Extract the [X, Y] coordinate from the center of the cell holding the provided text.  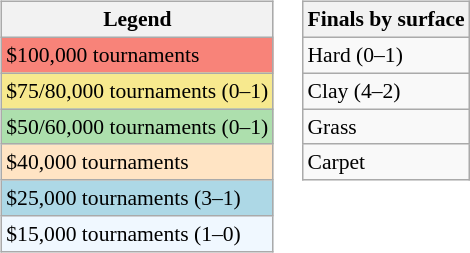
Carpet [386, 162]
$25,000 tournaments (3–1) [137, 198]
Legend [137, 20]
$50/60,000 tournaments (0–1) [137, 127]
Hard (0–1) [386, 55]
$40,000 tournaments [137, 162]
Grass [386, 127]
$100,000 tournaments [137, 55]
$15,000 tournaments (1–0) [137, 234]
Clay (4–2) [386, 91]
$75/80,000 tournaments (0–1) [137, 91]
Finals by surface [386, 20]
